From the cell containing the given text, extract its center point as (X, Y) coordinate. 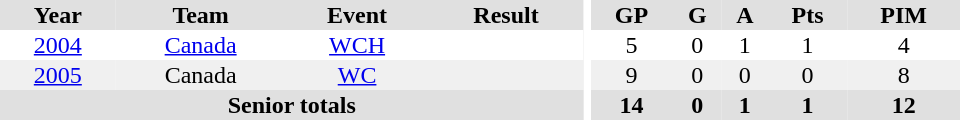
GP (631, 15)
Senior totals (292, 105)
WC (358, 75)
4 (904, 45)
Pts (808, 15)
WCH (358, 45)
Event (358, 15)
G (698, 15)
Result (506, 15)
2004 (58, 45)
8 (904, 75)
5 (631, 45)
PIM (904, 15)
9 (631, 75)
2005 (58, 75)
A (745, 15)
Year (58, 15)
14 (631, 105)
Team (201, 15)
12 (904, 105)
